Search for the cell housing the specified text and yield its (x, y) center coordinate. 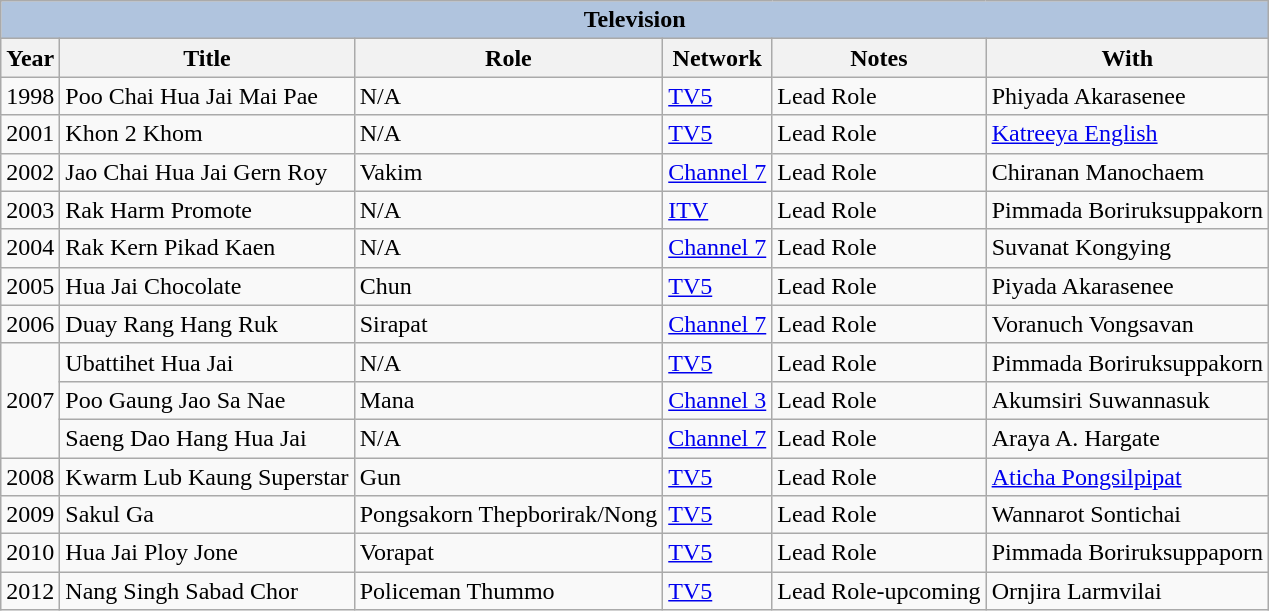
Role (508, 58)
2002 (30, 172)
Mana (508, 400)
Phiyada Akarasenee (1127, 96)
Vorapat (508, 553)
Pimmada Boriruksuppaporn (1127, 553)
Poo Gaung Jao Sa Nae (207, 400)
Aticha Pongsilpipat (1127, 477)
2001 (30, 134)
Voranuch Vongsavan (1127, 324)
2004 (30, 248)
2010 (30, 553)
Poo Chai Hua Jai Mai Pae (207, 96)
Rak Harm Promote (207, 210)
Suvanat Kongying (1127, 248)
2006 (30, 324)
Lead Role-upcoming (879, 591)
Araya A. Hargate (1127, 438)
Gun (508, 477)
With (1127, 58)
Wannarot Sontichai (1127, 515)
Ornjira Larmvilai (1127, 591)
Notes (879, 58)
Channel 3 (718, 400)
Piyada Akarasenee (1127, 286)
Saeng Dao Hang Hua Jai (207, 438)
Pongsakorn Thepborirak/Nong (508, 515)
Akumsiri Suwannasuk (1127, 400)
Sirapat (508, 324)
2005 (30, 286)
Katreeya English (1127, 134)
Vakim (508, 172)
2009 (30, 515)
Policeman Thummo (508, 591)
Ubattihet Hua Jai (207, 362)
2003 (30, 210)
Sakul Ga (207, 515)
2007 (30, 400)
Chiranan Manochaem (1127, 172)
Title (207, 58)
Khon 2 Khom (207, 134)
Network (718, 58)
Television (635, 20)
Jao Chai Hua Jai Gern Roy (207, 172)
1998 (30, 96)
Duay Rang Hang Ruk (207, 324)
Rak Kern Pikad Kaen (207, 248)
Nang Singh Sabad Chor (207, 591)
Hua Jai Chocolate (207, 286)
2012 (30, 591)
ITV (718, 210)
Year (30, 58)
Kwarm Lub Kaung Superstar (207, 477)
Chun (508, 286)
Hua Jai Ploy Jone (207, 553)
2008 (30, 477)
